Pinpoint the cell where the given text exists, returning its (x, y) midpoint coordinate. 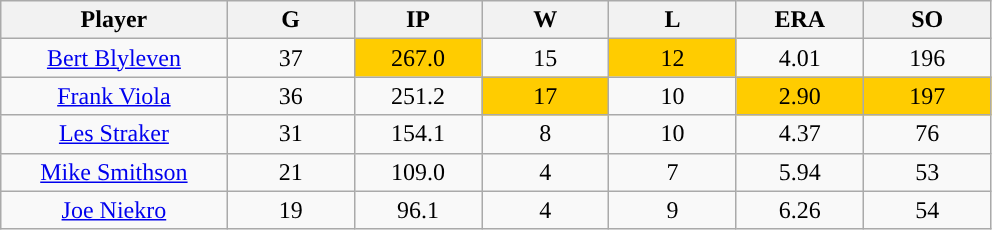
15 (546, 58)
W (546, 20)
ERA (800, 20)
17 (546, 96)
53 (928, 172)
4.37 (800, 134)
9 (672, 210)
Joe Niekro (114, 210)
Les Straker (114, 134)
109.0 (418, 172)
12 (672, 58)
4.01 (800, 58)
31 (290, 134)
37 (290, 58)
21 (290, 172)
54 (928, 210)
154.1 (418, 134)
G (290, 20)
IP (418, 20)
Mike Smithson (114, 172)
L (672, 20)
196 (928, 58)
6.26 (800, 210)
267.0 (418, 58)
8 (546, 134)
Bert Blyleven (114, 58)
197 (928, 96)
251.2 (418, 96)
SO (928, 20)
2.90 (800, 96)
5.94 (800, 172)
7 (672, 172)
96.1 (418, 210)
76 (928, 134)
Frank Viola (114, 96)
Player (114, 20)
36 (290, 96)
19 (290, 210)
